Find where the given text appears and provide that cell's center as (X, Y) coordinate. 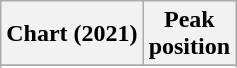
Peakposition (189, 34)
Chart (2021) (72, 34)
